Search for the cell housing the specified text and yield its (X, Y) center coordinate. 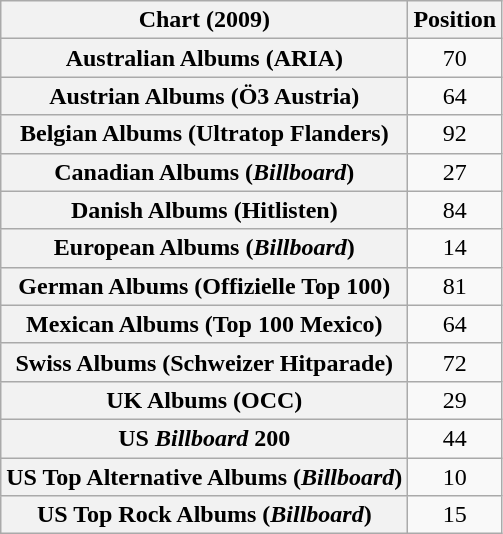
German Albums (Offizielle Top 100) (204, 286)
27 (455, 172)
81 (455, 286)
29 (455, 400)
Position (455, 20)
14 (455, 248)
84 (455, 210)
UK Albums (OCC) (204, 400)
Swiss Albums (Schweizer Hitparade) (204, 362)
Mexican Albums (Top 100 Mexico) (204, 324)
Canadian Albums (Billboard) (204, 172)
Chart (2009) (204, 20)
15 (455, 515)
44 (455, 438)
Austrian Albums (Ö3 Austria) (204, 96)
US Billboard 200 (204, 438)
92 (455, 134)
European Albums (Billboard) (204, 248)
Belgian Albums (Ultratop Flanders) (204, 134)
Australian Albums (ARIA) (204, 58)
Danish Albums (Hitlisten) (204, 210)
10 (455, 477)
72 (455, 362)
70 (455, 58)
US Top Alternative Albums (Billboard) (204, 477)
US Top Rock Albums (Billboard) (204, 515)
